For the text-containing cell, return its midpoint in [X, Y] coordinate format. 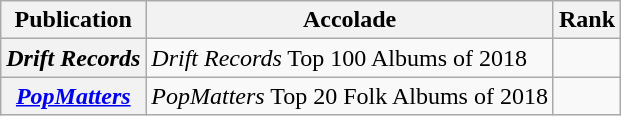
PopMatters Top 20 Folk Albums of 2018 [350, 96]
Rank [586, 20]
Drift Records Top 100 Albums of 2018 [350, 58]
Publication [74, 20]
PopMatters [74, 96]
Drift Records [74, 58]
Accolade [350, 20]
